Extract the (x, y) coordinate from the center of the cell holding the provided text.  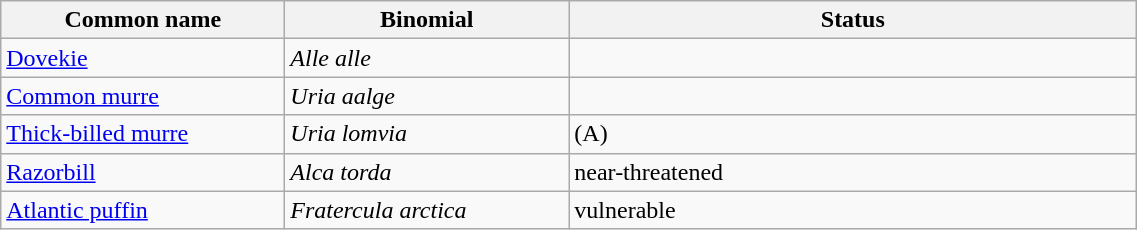
Uria lomvia (427, 134)
vulnerable (853, 210)
Alle alle (427, 58)
near-threatened (853, 172)
Thick-billed murre (143, 134)
Common murre (143, 96)
Common name (143, 20)
Binomial (427, 20)
Fratercula arctica (427, 210)
Dovekie (143, 58)
(A) (853, 134)
Status (853, 20)
Atlantic puffin (143, 210)
Alca torda (427, 172)
Uria aalge (427, 96)
Razorbill (143, 172)
